Search for the cell housing the specified text and yield its [x, y] center coordinate. 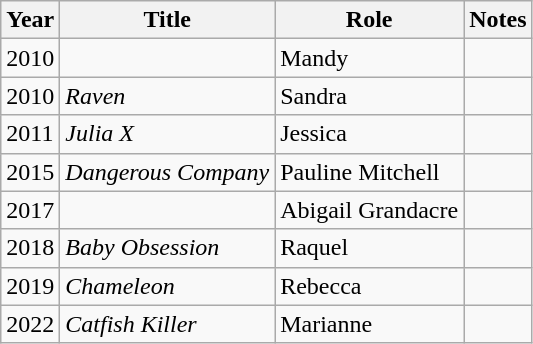
Dangerous Company [168, 172]
2011 [30, 134]
Rebecca [370, 286]
Raven [168, 96]
Role [370, 20]
2022 [30, 324]
Abigail Grandacre [370, 210]
Title [168, 20]
Baby Obsession [168, 248]
Chameleon [168, 286]
Marianne [370, 324]
2015 [30, 172]
2018 [30, 248]
Sandra [370, 96]
Year [30, 20]
Pauline Mitchell [370, 172]
Jessica [370, 134]
Raquel [370, 248]
Mandy [370, 58]
Catfish Killer [168, 324]
Notes [498, 20]
2019 [30, 286]
2017 [30, 210]
Julia X [168, 134]
